Detect which cell encompasses the target text, then output its [x, y] center coordinate. 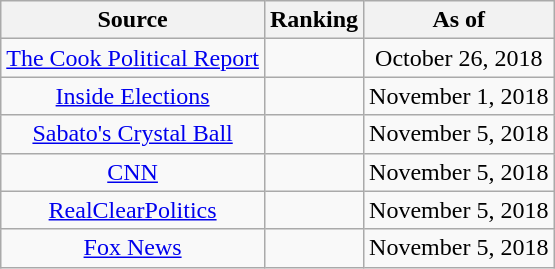
CNN [133, 172]
Ranking [314, 20]
The Cook Political Report [133, 58]
Fox News [133, 248]
Source [133, 20]
As of [459, 20]
October 26, 2018 [459, 58]
RealClearPolitics [133, 210]
Sabato's Crystal Ball [133, 134]
November 1, 2018 [459, 96]
Inside Elections [133, 96]
